Locate the cell with the specified text and output its (x, y) center coordinate. 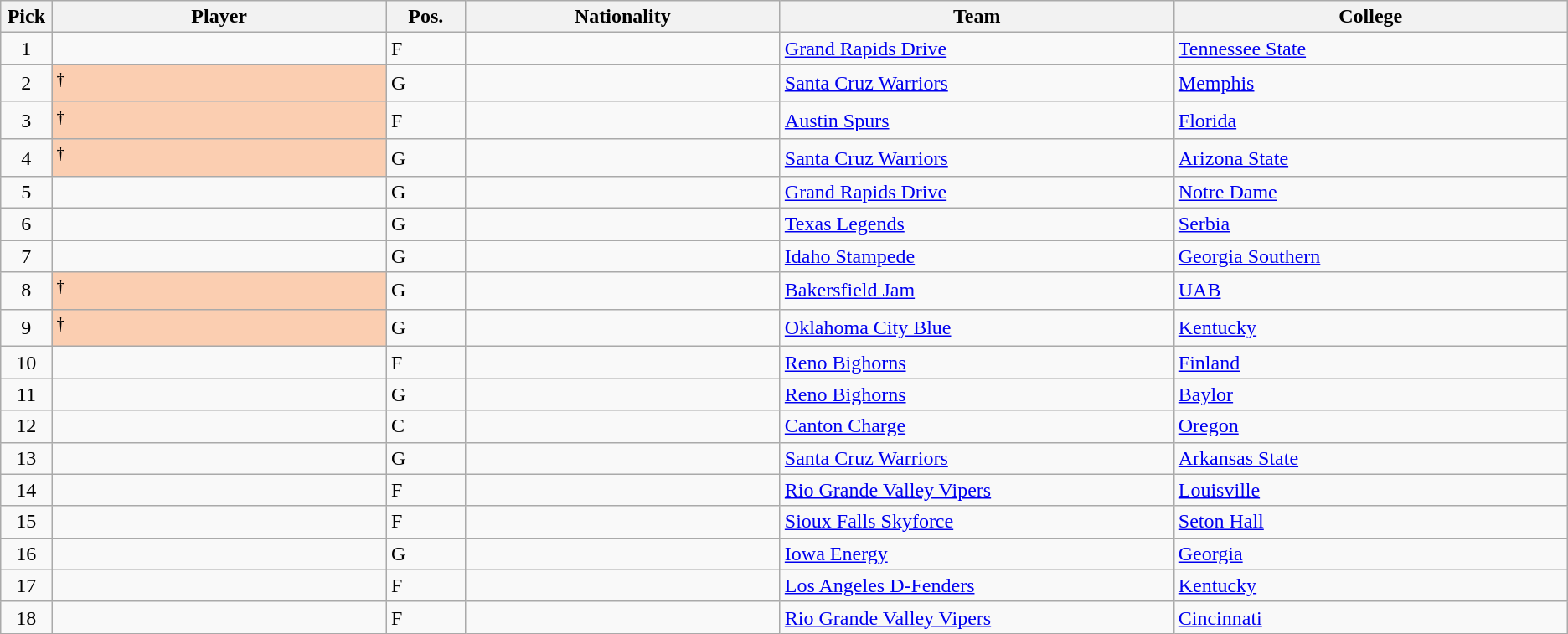
Pos. (426, 17)
15 (27, 522)
UAB (1370, 291)
8 (27, 291)
Finland (1370, 363)
7 (27, 256)
Team (977, 17)
Arizona State (1370, 157)
Cincinnati (1370, 617)
Georgia Southern (1370, 256)
16 (27, 554)
Idaho Stampede (977, 256)
Louisville (1370, 490)
Los Angeles D-Fenders (977, 585)
Oklahoma City Blue (977, 328)
Memphis (1370, 84)
Georgia (1370, 554)
1 (27, 49)
14 (27, 490)
Notre Dame (1370, 193)
Sioux Falls Skyforce (977, 522)
C (426, 426)
6 (27, 224)
Serbia (1370, 224)
Arkansas State (1370, 458)
Pick (27, 17)
Oregon (1370, 426)
12 (27, 426)
11 (27, 394)
17 (27, 585)
Seton Hall (1370, 522)
2 (27, 84)
Baylor (1370, 394)
Florida (1370, 121)
College (1370, 17)
13 (27, 458)
Austin Spurs (977, 121)
Texas Legends (977, 224)
Canton Charge (977, 426)
Tennessee State (1370, 49)
18 (27, 617)
Player (219, 17)
Bakersfield Jam (977, 291)
5 (27, 193)
4 (27, 157)
9 (27, 328)
Iowa Energy (977, 554)
3 (27, 121)
Nationality (622, 17)
10 (27, 363)
